Scan for the cell matching the given text and deliver its [x, y] coordinate at center. 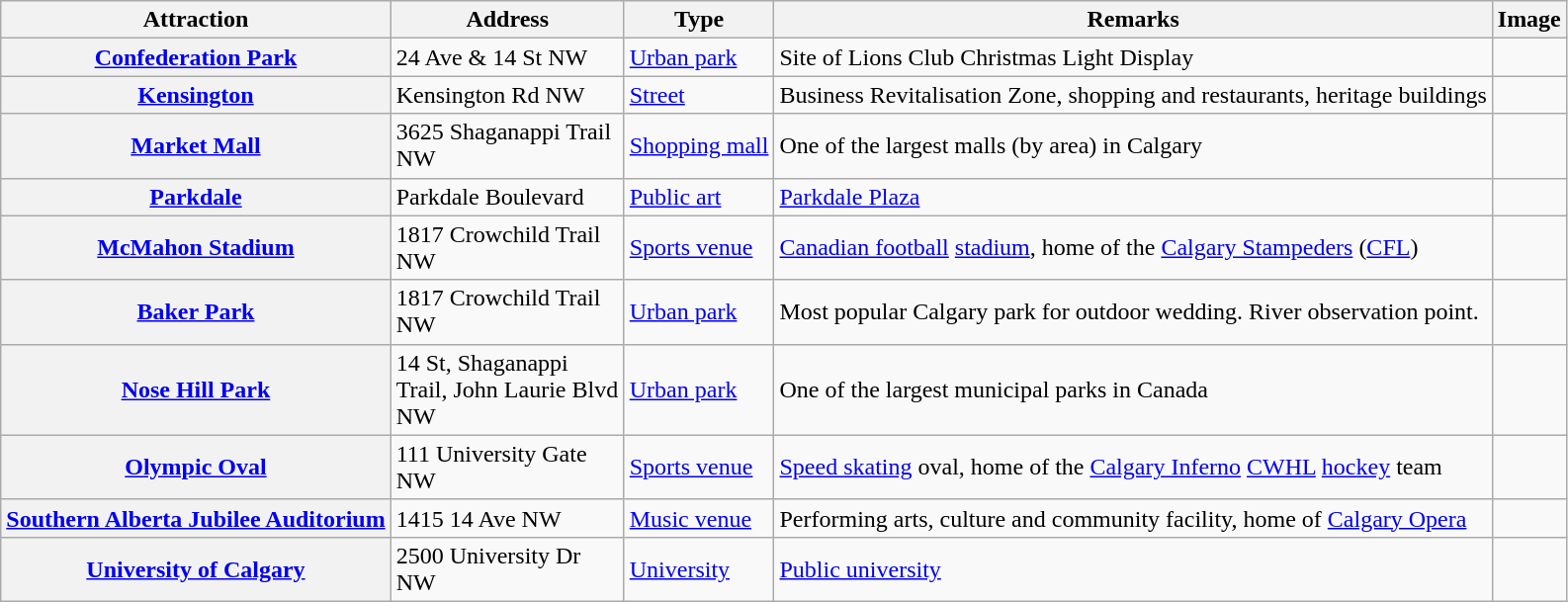
Public university [1133, 569]
Performing arts, culture and community facility, home of Calgary Opera [1133, 518]
Attraction [196, 20]
Southern Alberta Jubilee Auditorium [196, 518]
2500 University Dr NW [507, 569]
111 University Gate NW [507, 467]
McMahon Stadium [196, 247]
14 St, Shaganappi Trail, John Laurie Blvd NW [507, 389]
Parkdale [196, 197]
Canadian football stadium, home of the Calgary Stampeders (CFL) [1133, 247]
Site of Lions Club Christmas Light Display [1133, 57]
Shopping mall [699, 146]
1415 14 Ave NW [507, 518]
Market Mall [196, 146]
3625 Shaganappi Trail NW [507, 146]
Kensington Rd NW [507, 95]
Speed skating oval, home of the Calgary Inferno CWHL hockey team [1133, 467]
Confederation Park [196, 57]
Most popular Calgary park for outdoor wedding. River observation point. [1133, 312]
Image [1528, 20]
Public art [699, 197]
Parkdale Boulevard [507, 197]
Olympic Oval [196, 467]
Street [699, 95]
Business Revitalisation Zone, shopping and restaurants, heritage buildings [1133, 95]
Nose Hill Park [196, 389]
Type [699, 20]
Music venue [699, 518]
Baker Park [196, 312]
University [699, 569]
Parkdale Plaza [1133, 197]
One of the largest malls (by area) in Calgary [1133, 146]
Kensington [196, 95]
24 Ave & 14 St NW [507, 57]
Address [507, 20]
University of Calgary [196, 569]
One of the largest municipal parks in Canada [1133, 389]
Remarks [1133, 20]
